Locate the cell with the specified text and output its [x, y] center coordinate. 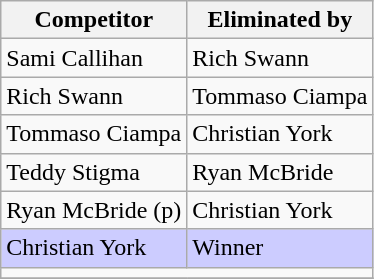
Ryan McBride [280, 172]
Teddy Stigma [94, 172]
Competitor [94, 20]
Sami Callihan [94, 58]
Ryan McBride (p) [94, 210]
Eliminated by [280, 20]
Winner [280, 248]
